Scan for the cell matching the given text and deliver its [X, Y] coordinate at center. 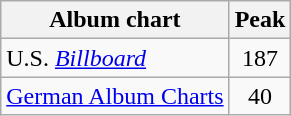
German Album Charts [115, 96]
Album chart [115, 20]
187 [260, 58]
U.S. Billboard [115, 58]
40 [260, 96]
Peak [260, 20]
